Identify which cell holds the provided text, then report its (x, y) central coordinate. 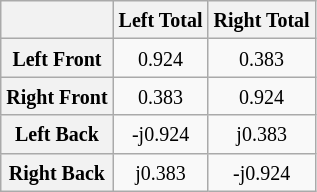
Right Front (57, 96)
Left Front (57, 58)
Left Total (160, 20)
Right Back (57, 172)
Right Total (262, 20)
Left Back (57, 134)
